Identify which cell holds the provided text, then report its (x, y) central coordinate. 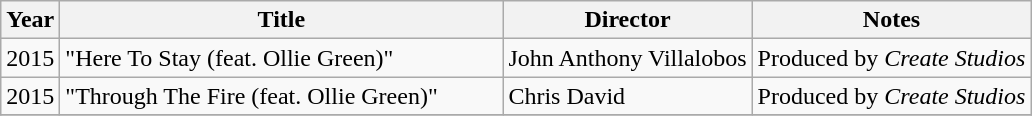
John Anthony Villalobos (628, 58)
Notes (892, 20)
Chris David (628, 96)
"Through The Fire (feat. Ollie Green)" (282, 96)
"Here To Stay (feat. Ollie Green)" (282, 58)
Director (628, 20)
Year (30, 20)
Title (282, 20)
